Scan for the cell matching the given text and deliver its (x, y) coordinate at center. 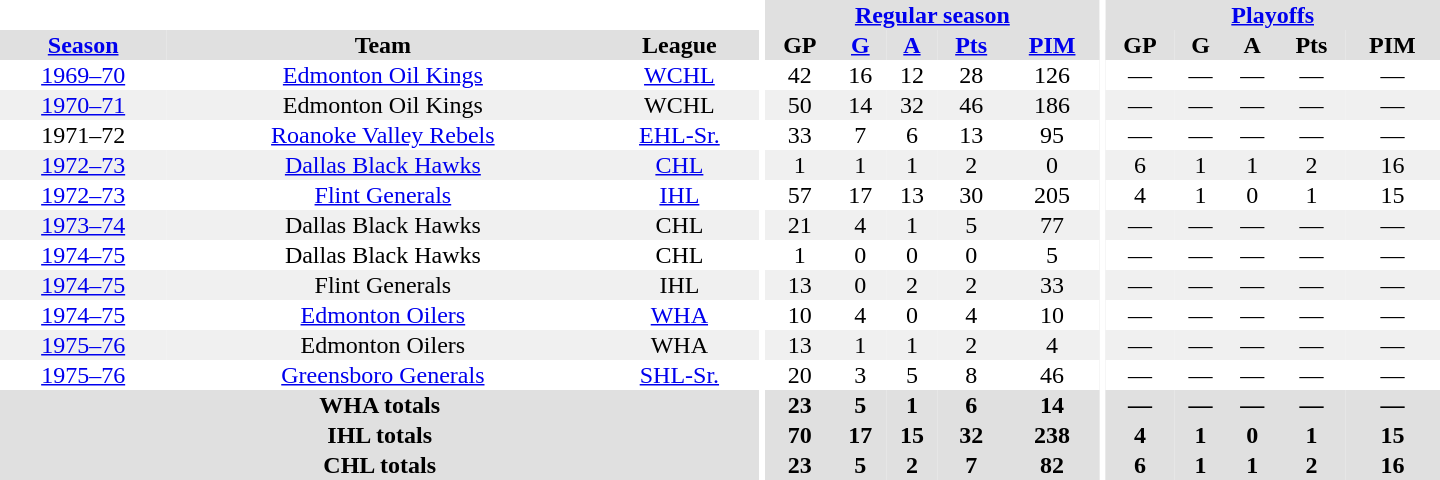
IHL totals (380, 435)
186 (1052, 105)
42 (800, 75)
Team (382, 45)
Regular season (932, 15)
Playoffs (1272, 15)
3 (861, 375)
126 (1052, 75)
20 (800, 375)
82 (1052, 465)
EHL-Sr. (679, 135)
1969–70 (83, 75)
1970–71 (83, 105)
95 (1052, 135)
Roanoke Valley Rebels (382, 135)
50 (800, 105)
SHL-Sr. (679, 375)
21 (800, 225)
205 (1052, 195)
28 (972, 75)
77 (1052, 225)
Season (83, 45)
12 (912, 75)
Greensboro Generals (382, 375)
30 (972, 195)
238 (1052, 435)
70 (800, 435)
8 (972, 375)
1971–72 (83, 135)
1973–74 (83, 225)
57 (800, 195)
League (679, 45)
WHA totals (380, 405)
CHL totals (380, 465)
